Output the [x, y] coordinate of the center of the cell containing the given text.  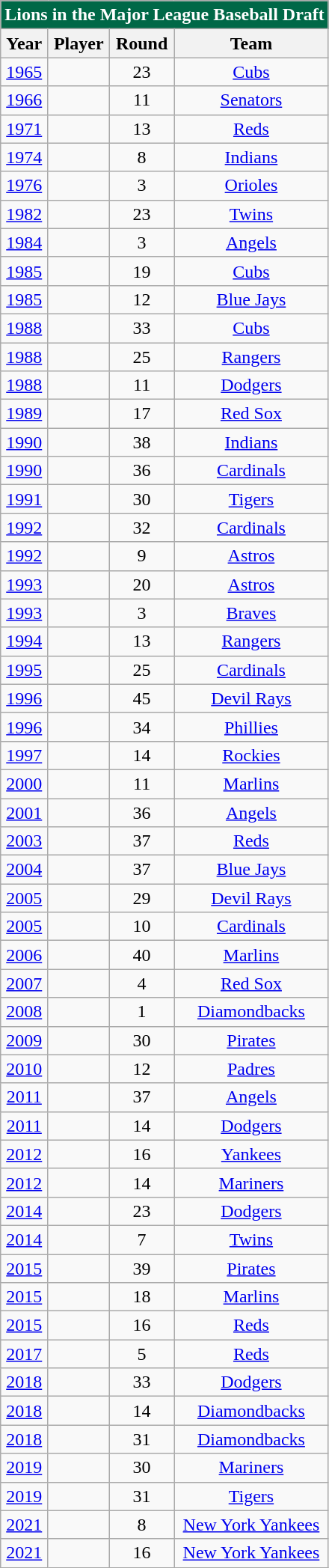
2017 [24, 1354]
2008 [24, 1012]
40 [142, 955]
1991 [24, 499]
2006 [24, 955]
10 [142, 927]
1966 [24, 100]
1 [142, 1012]
20 [142, 585]
45 [142, 698]
17 [142, 414]
2004 [24, 870]
9 [142, 556]
1989 [24, 414]
1974 [24, 157]
Phillies [251, 727]
2000 [24, 784]
Year [24, 43]
Lions in the Major League Baseball Draft [164, 15]
1994 [24, 641]
32 [142, 528]
2001 [24, 812]
7 [142, 1239]
5 [142, 1354]
4 [142, 983]
29 [142, 898]
34 [142, 727]
1984 [24, 242]
2007 [24, 983]
1995 [24, 670]
2010 [24, 1069]
Round [142, 43]
38 [142, 442]
18 [142, 1297]
1965 [24, 72]
Rockies [251, 755]
19 [142, 271]
1971 [24, 129]
2003 [24, 841]
1997 [24, 755]
Team [251, 43]
2009 [24, 1040]
1982 [24, 214]
1976 [24, 186]
39 [142, 1269]
Player [79, 43]
Braves [251, 613]
Yankees [251, 1154]
Padres [251, 1069]
Orioles [251, 186]
Senators [251, 100]
